Identify which cell holds the provided text, then report its (x, y) central coordinate. 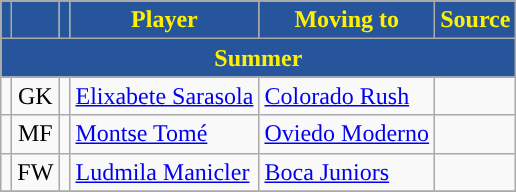
GK (36, 96)
Boca Juniors (347, 172)
Moving to (347, 20)
MF (36, 134)
FW (36, 172)
Source (476, 20)
Montse Tomé (164, 134)
Summer (258, 58)
Player (164, 20)
Elixabete Sarasola (164, 96)
Ludmila Manicler (164, 172)
Oviedo Moderno (347, 134)
Colorado Rush (347, 96)
